Find where the given text appears and provide that cell's center as (X, Y) coordinate. 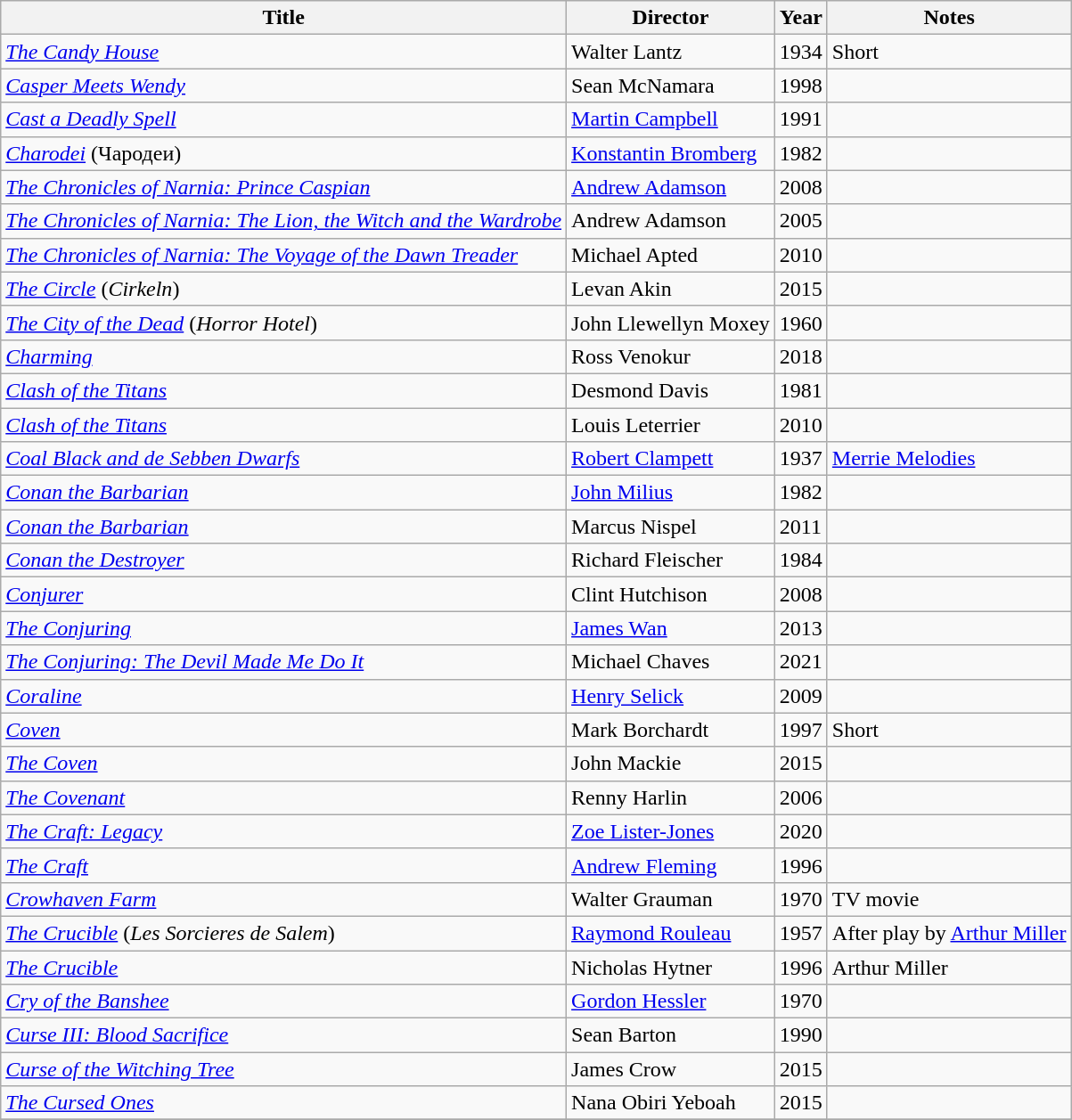
Charming (283, 356)
The Chronicles of Narnia: The Lion, the Witch and the Wardrobe (283, 221)
The Craft: Legacy (283, 831)
Title (283, 18)
Desmond Davis (671, 390)
2020 (800, 831)
James Wan (671, 628)
Konstantin Bromberg (671, 153)
Notes (949, 18)
The Craft (283, 865)
Robert Clampett (671, 459)
2021 (800, 662)
1957 (800, 933)
John Mackie (671, 764)
The Crucible (283, 967)
Raymond Rouleau (671, 933)
1937 (800, 459)
Zoe Lister-Jones (671, 831)
Mark Borchardt (671, 730)
Walter Lantz (671, 52)
1990 (800, 1035)
1960 (800, 323)
Coven (283, 730)
Coal Black and de Sebben Dwarfs (283, 459)
TV movie (949, 899)
Arthur Miller (949, 967)
1997 (800, 730)
Michael Chaves (671, 662)
2009 (800, 696)
1934 (800, 52)
Richard Fleischer (671, 560)
Conjurer (283, 594)
Cry of the Banshee (283, 1001)
Nana Obiri Yeboah (671, 1103)
2013 (800, 628)
Crowhaven Farm (283, 899)
Curse of the Witching Tree (283, 1069)
Louis Leterrier (671, 425)
Clint Hutchison (671, 594)
Coraline (283, 696)
James Crow (671, 1069)
Conan the Destroyer (283, 560)
The Cursed Ones (283, 1103)
The Conjuring: The Devil Made Me Do It (283, 662)
After play by Arthur Miller (949, 933)
Renny Harlin (671, 797)
Henry Selick (671, 696)
The Chronicles of Narnia: The Voyage of the Dawn Treader (283, 255)
Marcus Nispel (671, 527)
1998 (800, 86)
Merrie Melodies (949, 459)
Levan Akin (671, 289)
1984 (800, 560)
Charodei (Чародеи) (283, 153)
The Circle (Cirkeln) (283, 289)
The Coven (283, 764)
2011 (800, 527)
John Milius (671, 493)
Sean Barton (671, 1035)
Sean McNamara (671, 86)
Gordon Hessler (671, 1001)
Casper Meets Wendy (283, 86)
The Candy House (283, 52)
Cast a Deadly Spell (283, 119)
The Conjuring (283, 628)
Ross Venokur (671, 356)
1991 (800, 119)
The Crucible (Les Sorcieres de Salem) (283, 933)
The Covenant (283, 797)
1981 (800, 390)
Year (800, 18)
John Llewellyn Moxey (671, 323)
Martin Campbell (671, 119)
2005 (800, 221)
2006 (800, 797)
Andrew Fleming (671, 865)
Nicholas Hytner (671, 967)
Curse III: Blood Sacrifice (283, 1035)
Michael Apted (671, 255)
The City of the Dead (Horror Hotel) (283, 323)
Director (671, 18)
The Chronicles of Narnia: Prince Caspian (283, 187)
2018 (800, 356)
Walter Grauman (671, 899)
